Find where the given text appears and provide that cell's center as [X, Y] coordinate. 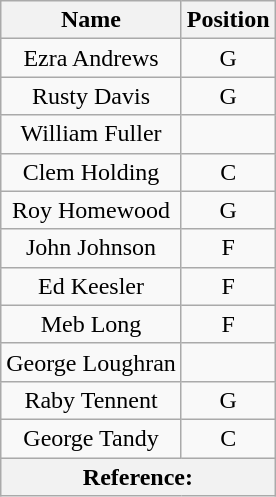
Name [92, 20]
Clem Holding [92, 172]
Ezra Andrews [92, 58]
Reference: [138, 477]
Meb Long [92, 324]
Position [228, 20]
John Johnson [92, 248]
George Loughran [92, 362]
Ed Keesler [92, 286]
Raby Tennent [92, 400]
Rusty Davis [92, 96]
George Tandy [92, 438]
William Fuller [92, 134]
Roy Homewood [92, 210]
